Return (X, Y) of the center of cell containing provided text 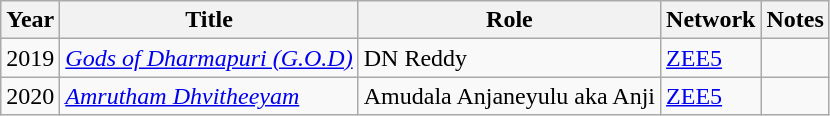
Title (209, 20)
2020 (30, 96)
Notes (795, 20)
Amudala Anjaneyulu aka Anji (509, 96)
Network (711, 20)
DN Reddy (509, 58)
Gods of Dharmapuri (G.O.D) (209, 58)
Year (30, 20)
2019 (30, 58)
Role (509, 20)
Amrutham Dhvitheeyam (209, 96)
